Detect which cell encompasses the target text, then output its [x, y] center coordinate. 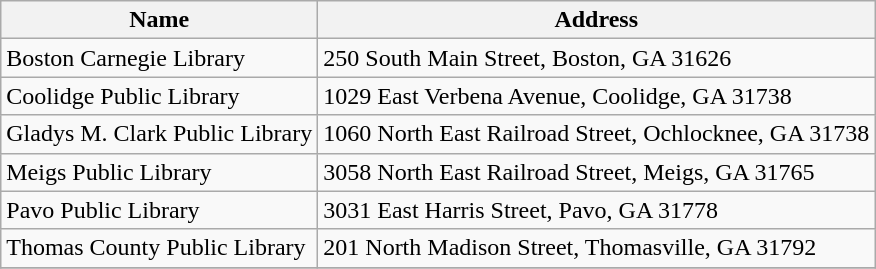
3058 North East Railroad Street, Meigs, GA 31765 [596, 172]
Coolidge Public Library [160, 96]
Boston Carnegie Library [160, 58]
201 North Madison Street, Thomasville, GA 31792 [596, 248]
Gladys M. Clark Public Library [160, 134]
Meigs Public Library [160, 172]
Address [596, 20]
1029 East Verbena Avenue, Coolidge, GA 31738 [596, 96]
Pavo Public Library [160, 210]
1060 North East Railroad Street, Ochlocknee, GA 31738 [596, 134]
3031 East Harris Street, Pavo, GA 31778 [596, 210]
Name [160, 20]
Thomas County Public Library [160, 248]
250 South Main Street, Boston, GA 31626 [596, 58]
